Determine the [x, y] coordinate at the center of the cell enclosing the given text.  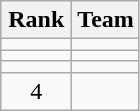
Team [106, 20]
4 [36, 91]
Rank [36, 20]
